Extract the [x, y] coordinate from the center of the cell holding the provided text.  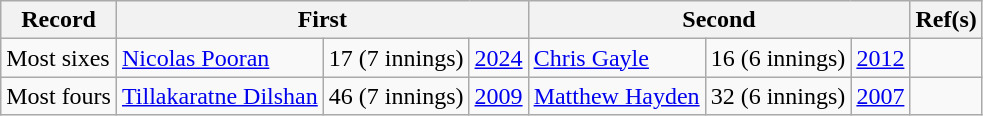
16 (6 innings) [778, 58]
46 (7 innings) [396, 96]
17 (7 innings) [396, 58]
2009 [498, 96]
32 (6 innings) [778, 96]
Nicolas Pooran [220, 58]
Most sixes [59, 58]
First [322, 20]
2024 [498, 58]
Second [719, 20]
2012 [880, 58]
Matthew Hayden [616, 96]
Chris Gayle [616, 58]
2007 [880, 96]
Record [59, 20]
Tillakaratne Dilshan [220, 96]
Most fours [59, 96]
Ref(s) [946, 20]
